Return the (x, y) coordinate for the center point of the cell that contains the specified text.  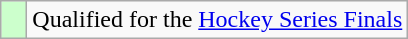
Qualified for the Hockey Series Finals (218, 20)
